Return [x, y] of the center of cell containing provided text 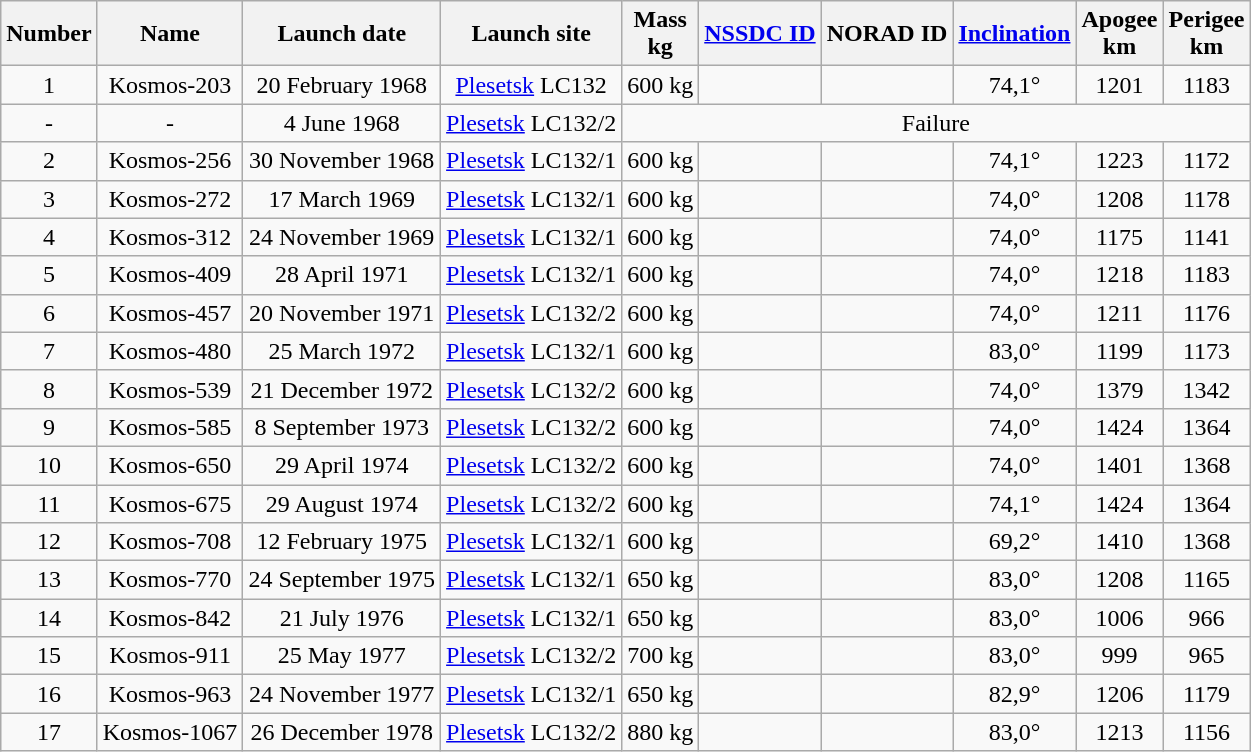
25 March 1972 [342, 351]
Kosmos-650 [170, 465]
2 [49, 161]
Kosmos-911 [170, 656]
965 [1206, 656]
700 kg [660, 656]
1199 [1120, 351]
Kosmos-708 [170, 542]
1201 [1120, 85]
1379 [1120, 389]
9 [49, 427]
8 [49, 389]
Kosmos-272 [170, 199]
10 [49, 465]
1006 [1120, 618]
28 April 1971 [342, 275]
8 September 1973 [342, 427]
NORAD ID [887, 34]
1178 [1206, 199]
7 [49, 351]
Apogeekm [1120, 34]
999 [1120, 656]
20 November 1971 [342, 313]
14 [49, 618]
20 February 1968 [342, 85]
Name [170, 34]
Kosmos-585 [170, 427]
1218 [1120, 275]
30 November 1968 [342, 161]
1165 [1206, 580]
12 February 1975 [342, 542]
4 June 1968 [342, 123]
1211 [1120, 313]
1213 [1120, 732]
Kosmos-256 [170, 161]
Kosmos-203 [170, 85]
1179 [1206, 694]
Kosmos-963 [170, 694]
26 December 1978 [342, 732]
17 March 1969 [342, 199]
24 September 1975 [342, 580]
Failure [936, 123]
1342 [1206, 389]
Kosmos-457 [170, 313]
21 July 1976 [342, 618]
Plesetsk LC132 [532, 85]
24 November 1977 [342, 694]
Masskg [660, 34]
Launch site [532, 34]
1173 [1206, 351]
29 August 1974 [342, 503]
Kosmos-770 [170, 580]
6 [49, 313]
1176 [1206, 313]
69,2° [1014, 542]
1172 [1206, 161]
16 [49, 694]
4 [49, 237]
1206 [1120, 694]
29 April 1974 [342, 465]
24 November 1969 [342, 237]
82,9° [1014, 694]
Inclination [1014, 34]
1141 [1206, 237]
NSSDC ID [760, 34]
Number [49, 34]
Kosmos-409 [170, 275]
880 kg [660, 732]
1 [49, 85]
1410 [1120, 542]
17 [49, 732]
15 [49, 656]
Launch date [342, 34]
Kosmos-539 [170, 389]
3 [49, 199]
1223 [1120, 161]
Kosmos-675 [170, 503]
Kosmos-480 [170, 351]
Kosmos-312 [170, 237]
13 [49, 580]
21 December 1972 [342, 389]
11 [49, 503]
5 [49, 275]
Kosmos-842 [170, 618]
1156 [1206, 732]
12 [49, 542]
1401 [1120, 465]
Perigeekm [1206, 34]
1175 [1120, 237]
25 May 1977 [342, 656]
Kosmos-1067 [170, 732]
966 [1206, 618]
